Identify which cell holds the provided text, then report its [X, Y] central coordinate. 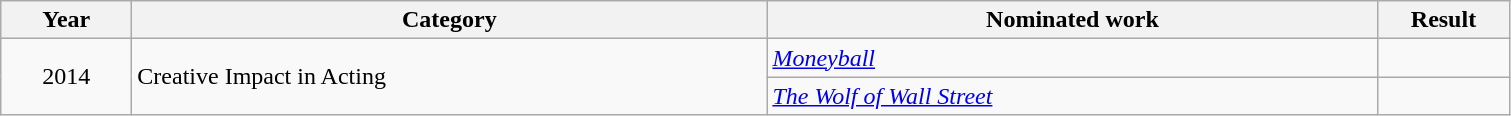
Creative Impact in Acting [450, 77]
Nominated work [1072, 20]
Moneyball [1072, 58]
Year [66, 20]
2014 [66, 77]
The Wolf of Wall Street [1072, 96]
Result [1444, 20]
Category [450, 20]
